Detect which cell encompasses the target text, then output its (x, y) center coordinate. 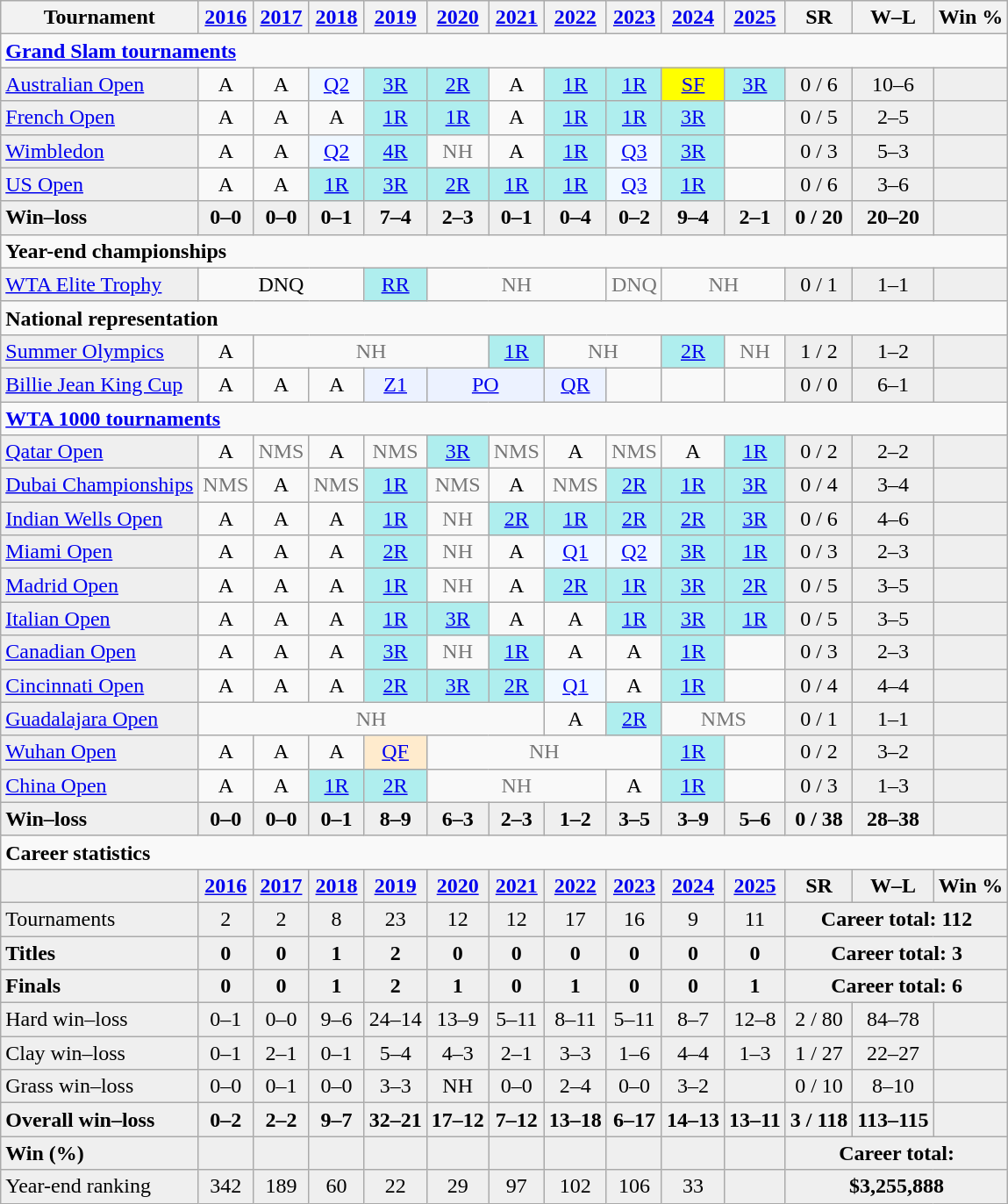
11 (755, 919)
6–1 (893, 384)
0 / 0 (819, 384)
Grand Slam tournaments (504, 51)
0 / 38 (819, 819)
Career statistics (504, 852)
1 / 27 (819, 1053)
8 (337, 919)
Qatar Open (100, 452)
8–9 (395, 819)
Tournament (100, 18)
5–3 (893, 151)
9–6 (337, 1020)
Career total: 112 (897, 919)
2–5 (893, 118)
0 / 20 (819, 218)
Year-end championships (504, 251)
33 (693, 1186)
17–12 (458, 1120)
WTA Elite Trophy (100, 284)
342 (226, 1186)
3 / 118 (819, 1120)
Tournaments (100, 919)
102 (575, 1186)
QR (575, 384)
4–3 (458, 1053)
Wimbledon (100, 151)
6–3 (458, 819)
9–4 (693, 218)
Overall win–loss (100, 1120)
Career total: 6 (897, 986)
4R (395, 151)
2 / 80 (819, 1020)
12–8 (755, 1020)
16 (633, 919)
Win (%) (100, 1153)
113–115 (893, 1120)
5–4 (395, 1053)
Madrid Open (100, 585)
8–10 (893, 1086)
10–6 (893, 84)
Career total: 3 (897, 952)
Cincinnati Open (100, 685)
Billie Jean King Cup (100, 384)
Career total: (897, 1153)
US Open (100, 184)
22–27 (893, 1053)
60 (337, 1186)
Titles (100, 952)
SF (693, 84)
24–14 (395, 1020)
13–18 (575, 1120)
106 (633, 1186)
7–12 (516, 1120)
National representation (504, 318)
QF (395, 752)
8–7 (693, 1020)
Indian Wells Open (100, 519)
20–20 (893, 218)
Clay win–loss (100, 1053)
Australian Open (100, 84)
189 (281, 1186)
Hard win–loss (100, 1020)
Summer Olympics (100, 351)
2–4 (575, 1086)
PO (485, 384)
3–4 (893, 485)
WTA 1000 tournaments (504, 419)
13–11 (755, 1120)
8–11 (575, 1020)
7–4 (395, 218)
Miami Open (100, 552)
Grass win–loss (100, 1086)
Canadian Open (100, 652)
17 (575, 919)
14–13 (693, 1120)
RR (395, 284)
0–4 (575, 218)
32–21 (395, 1120)
Z1 (395, 384)
28–38 (893, 819)
$3,255,888 (897, 1186)
13–9 (458, 1020)
6–17 (633, 1120)
5–6 (755, 819)
1–6 (633, 1053)
0 / 10 (819, 1086)
23 (395, 919)
1 / 2 (819, 351)
97 (516, 1186)
Guadalajara Open (100, 719)
Wuhan Open (100, 752)
Year-end ranking (100, 1186)
4–6 (893, 519)
Italian Open (100, 619)
French Open (100, 118)
29 (458, 1186)
3–6 (893, 184)
Dubai Championships (100, 485)
9 (693, 919)
Finals (100, 986)
84–78 (893, 1020)
9–7 (337, 1120)
China Open (100, 785)
3–9 (693, 819)
22 (395, 1186)
